Determine the [x, y] coordinate at the center of the cell enclosing the given text.  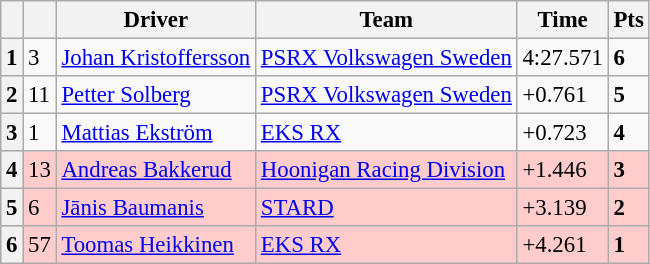
Time [562, 20]
+0.723 [562, 133]
+0.761 [562, 95]
4:27.571 [562, 58]
Driver [156, 20]
13 [40, 170]
Team [386, 20]
Jānis Baumanis [156, 208]
Mattias Ekström [156, 133]
Pts [628, 20]
+4.261 [562, 245]
Johan Kristoffersson [156, 58]
Petter Solberg [156, 95]
+1.446 [562, 170]
57 [40, 245]
Andreas Bakkerud [156, 170]
+3.139 [562, 208]
11 [40, 95]
Toomas Heikkinen [156, 245]
STARD [386, 208]
Hoonigan Racing Division [386, 170]
